Determine the [x, y] coordinate at the center of the cell enclosing the given text.  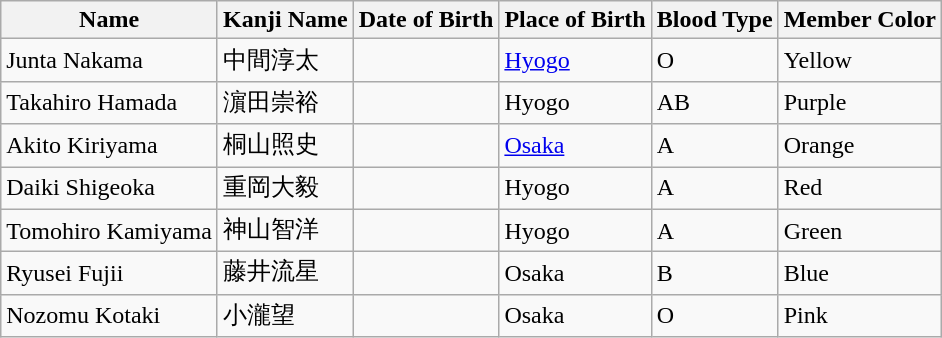
Tomohiro Kamiyama [110, 230]
小瀧望 [285, 316]
Takahiro Hamada [110, 102]
中間淳太 [285, 60]
Green [860, 230]
Place of Birth [575, 20]
濵田崇裕 [285, 102]
Yellow [860, 60]
Akito Kiriyama [110, 146]
Name [110, 20]
神山智洋 [285, 230]
Blood Type [714, 20]
Nozomu Kotaki [110, 316]
重岡大毅 [285, 188]
B [714, 274]
Ryusei Fujii [110, 274]
AB [714, 102]
Orange [860, 146]
Blue [860, 274]
Member Color [860, 20]
藤井流星 [285, 274]
Daiki Shigeoka [110, 188]
Purple [860, 102]
桐山照史 [285, 146]
Date of Birth [426, 20]
Red [860, 188]
Kanji Name [285, 20]
Junta Nakama [110, 60]
Pink [860, 316]
